Find where the given text appears and provide that cell's center as [X, Y] coordinate. 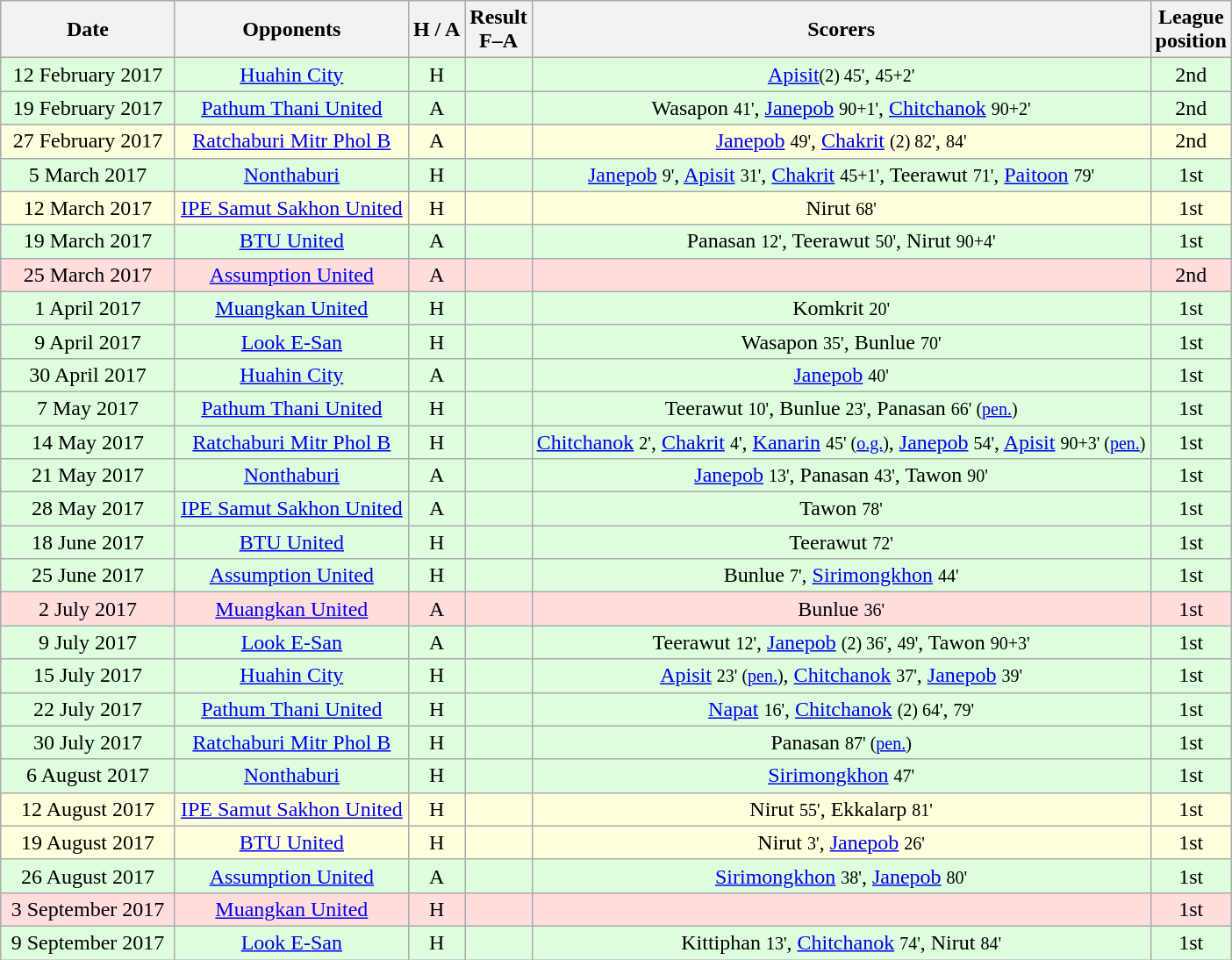
7 May 2017 [88, 408]
22 July 2017 [88, 709]
Sirimongkhon 38', Janepob 80' [841, 876]
9 September 2017 [88, 942]
25 March 2017 [88, 275]
Tawon 78' [841, 509]
Opponents [291, 30]
Nirut 3', Janepob 26' [841, 842]
19 February 2017 [88, 108]
Janepob 40' [841, 375]
Chitchanok 2', Chakrit 4', Kanarin 45' (o.g.), Janepob 54', Apisit 90+3' (pen.) [841, 441]
12 February 2017 [88, 75]
Bunlue 36' [841, 609]
30 April 2017 [88, 375]
Sirimongkhon 47' [841, 776]
Apisit(2) 45', 45+2' [841, 75]
Teerawut 10', Bunlue 23', Panasan 66' (pen.) [841, 408]
Janepob 13', Panasan 43', Tawon 90' [841, 476]
Panasan 87' (pen.) [841, 742]
12 August 2017 [88, 809]
Nirut 55', Ekkalarp 81' [841, 809]
12 March 2017 [88, 208]
Wasapon 41', Janepob 90+1', Chitchanok 90+2' [841, 108]
25 June 2017 [88, 576]
2 July 2017 [88, 609]
Leagueposition [1191, 30]
14 May 2017 [88, 441]
6 August 2017 [88, 776]
Wasapon 35', Bunlue 70' [841, 341]
30 July 2017 [88, 742]
19 March 2017 [88, 241]
Komkrit 20' [841, 308]
19 August 2017 [88, 842]
Scorers [841, 30]
3 September 2017 [88, 909]
27 February 2017 [88, 141]
ResultF–A [498, 30]
21 May 2017 [88, 476]
H / A [436, 30]
Janepob 9', Apisit 31', Chakrit 45+1', Teerawut 71', Paitoon 79' [841, 175]
Panasan 12', Teerawut 50', Nirut 90+4' [841, 241]
5 March 2017 [88, 175]
28 May 2017 [88, 509]
Apisit 23' (pen.), Chitchanok 37', Janepob 39' [841, 676]
9 April 2017 [88, 341]
Teerawut 72' [841, 542]
Nirut 68' [841, 208]
Napat 16', Chitchanok (2) 64', 79' [841, 709]
26 August 2017 [88, 876]
Teerawut 12', Janepob (2) 36', 49', Tawon 90+3' [841, 642]
9 July 2017 [88, 642]
18 June 2017 [88, 542]
Kittiphan 13', Chitchanok 74', Nirut 84' [841, 942]
Janepob 49', Chakrit (2) 82', 84' [841, 141]
1 April 2017 [88, 308]
Bunlue 7', Sirimongkhon 44' [841, 576]
Date [88, 30]
15 July 2017 [88, 676]
